Scan for the cell matching the given text and deliver its [X, Y] coordinate at center. 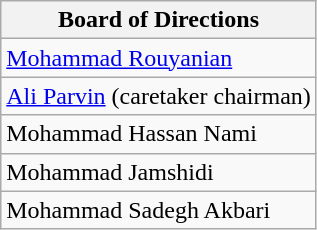
Mohammad Hassan Nami [159, 134]
Mohammad Sadegh Akbari [159, 210]
Board of Directions [159, 20]
Mohammad Jamshidi [159, 172]
Ali Parvin (caretaker chairman) [159, 96]
Mohammad Rouyanian [159, 58]
